Search for the cell housing the specified text and yield its (x, y) center coordinate. 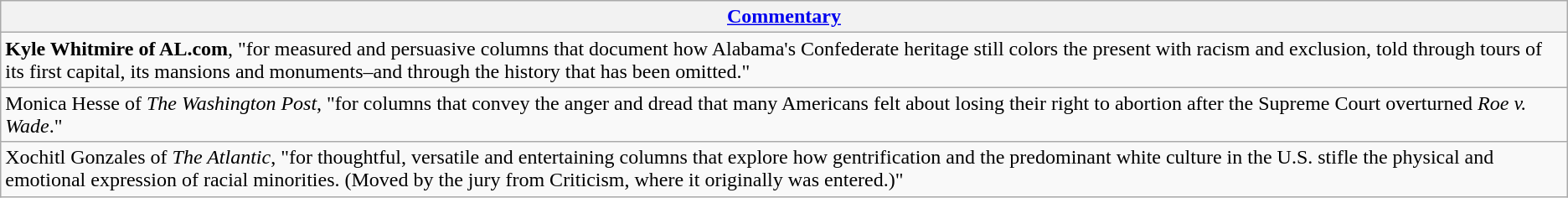
Commentary (784, 17)
